Extract the [x, y] coordinate from the center of the cell holding the provided text.  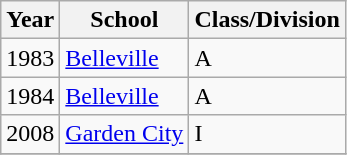
Year [30, 20]
1983 [30, 58]
School [124, 20]
2008 [30, 134]
1984 [30, 96]
Garden City [124, 134]
Class/Division [267, 20]
I [267, 134]
